From the cell containing the given text, extract its center point as [x, y] coordinate. 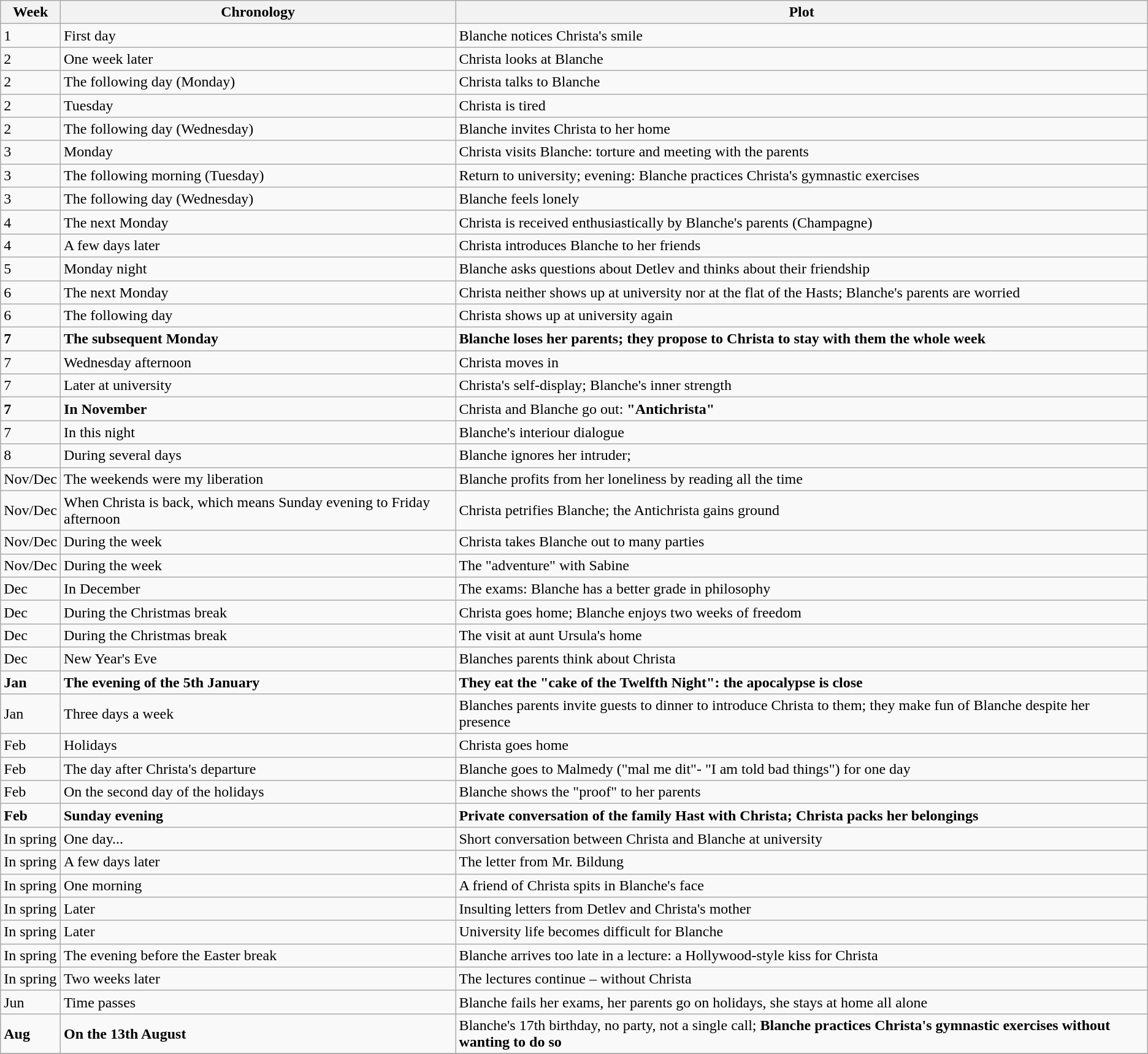
Monday [258, 152]
One morning [258, 885]
On the second day of the holidays [258, 792]
Blanche shows the "proof" to her parents [802, 792]
1 [31, 36]
Christa's self-display; Blanche's inner strength [802, 386]
Blanche fails her exams, her parents go on holidays, she stays at home all alone [802, 1002]
Blanche's 17th birthday, no party, not a single call; Blanche practices Christa's gymnastic exercises without wanting to do so [802, 1034]
The "adventure" with Sabine [802, 565]
In this night [258, 432]
The visit at aunt Ursula's home [802, 635]
Plot [802, 12]
Blanches parents invite guests to dinner to introduce Christa to them; they make fun of Blanche despite her presence [802, 714]
Sunday evening [258, 815]
Monday night [258, 269]
In November [258, 409]
The day after Christa's departure [258, 769]
8 [31, 456]
Wednesday afternoon [258, 362]
Blanche ignores her intruder; [802, 456]
5 [31, 269]
The following day [258, 316]
During several days [258, 456]
Christa shows up at university again [802, 316]
The subsequent Monday [258, 339]
Aug [31, 1034]
The evening of the 5th January [258, 682]
Holidays [258, 746]
Blanche profits from her loneliness by reading all the time [802, 479]
Three days a week [258, 714]
Two weeks later [258, 979]
They eat the "cake of the Twelfth Night": the apocalypse is close [802, 682]
First day [258, 36]
Chronology [258, 12]
Christa takes Blanche out to many parties [802, 542]
Christa petrifies Blanche; the Antichrista gains ground [802, 510]
In December [258, 589]
Christa talks to Blanche [802, 82]
Christa introduces Blanche to her friends [802, 245]
Short conversation between Christa and Blanche at university [802, 839]
Christa neither shows up at university nor at the flat of the Hasts; Blanche's parents are worried [802, 292]
The weekends were my liberation [258, 479]
Christa goes home [802, 746]
Blanches parents think about Christa [802, 659]
The following morning (Tuesday) [258, 175]
Blanche's interiour dialogue [802, 432]
The letter from Mr. Bildung [802, 862]
A friend of Christa spits in Blanche's face [802, 885]
New Year's Eve [258, 659]
On the 13th August [258, 1034]
The exams: Blanche has a better grade in philosophy [802, 589]
Christa is tired [802, 105]
The lectures continue – without Christa [802, 979]
The evening before the Easter break [258, 955]
Christa is received enthusiastically by Blanche's parents (Champagne) [802, 222]
Blanche loses her parents; they propose to Christa to stay with them the whole week [802, 339]
The following day (Monday) [258, 82]
Blanche goes to Malmedy ("mal me dit"- "I am told bad things") for one day [802, 769]
Christa and Blanche go out: "Antichrista" [802, 409]
Christa looks at Blanche [802, 59]
When Christa is back, which means Sunday evening to Friday afternoon [258, 510]
Jun [31, 1002]
Christa moves in [802, 362]
Blanche invites Christa to her home [802, 129]
One week later [258, 59]
Christa visits Blanche: torture and meeting with the parents [802, 152]
One day... [258, 839]
University life becomes difficult for Blanche [802, 932]
Blanche feels lonely [802, 199]
Tuesday [258, 105]
Christa goes home; Blanche enjoys two weeks of freedom [802, 612]
Time passes [258, 1002]
Insulting letters from Detlev and Christa's mother [802, 909]
Return to university; evening: Blanche practices Christa's gymnastic exercises [802, 175]
Week [31, 12]
Blanche notices Christa's smile [802, 36]
Later at university [258, 386]
Private conversation of the family Hast with Christa; Christa packs her belongings [802, 815]
Blanche asks questions about Detlev and thinks about their friendship [802, 269]
Blanche arrives too late in a lecture: a Hollywood-style kiss for Christa [802, 955]
